Output the (X, Y) coordinate of the center of the cell containing the given text.  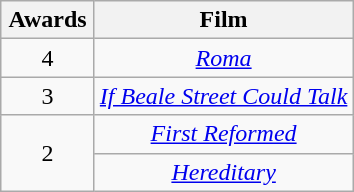
First Reformed (224, 134)
2 (48, 153)
Hereditary (224, 172)
3 (48, 96)
Roma (224, 58)
4 (48, 58)
If Beale Street Could Talk (224, 96)
Film (224, 20)
Awards (48, 20)
